Capture the cell that displays the provided text and extract its (x, y) central coordinate. 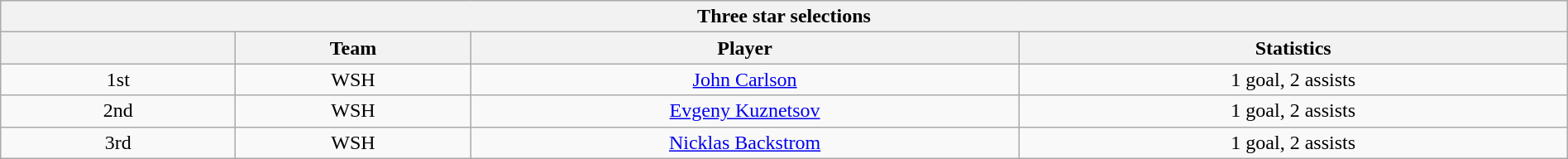
John Carlson (744, 79)
2nd (118, 111)
1st (118, 79)
Three star selections (784, 17)
3rd (118, 142)
Nicklas Backstrom (744, 142)
Evgeny Kuznetsov (744, 111)
Statistics (1293, 48)
Team (353, 48)
Player (744, 48)
